Return (x, y) of the center of cell containing provided text 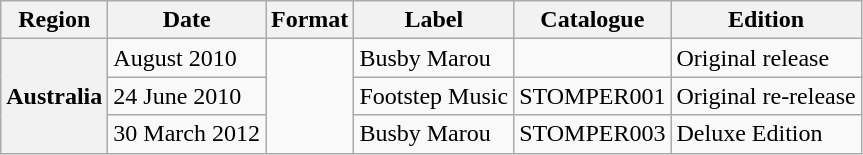
Australia (54, 96)
Deluxe Edition (766, 134)
Catalogue (592, 20)
Label (434, 20)
Format (310, 20)
24 June 2010 (187, 96)
30 March 2012 (187, 134)
Edition (766, 20)
STOMPER001 (592, 96)
STOMPER003 (592, 134)
Footstep Music (434, 96)
Original re-release (766, 96)
Date (187, 20)
Region (54, 20)
Original release (766, 58)
August 2010 (187, 58)
